Return [X, Y] of the center of cell containing provided text 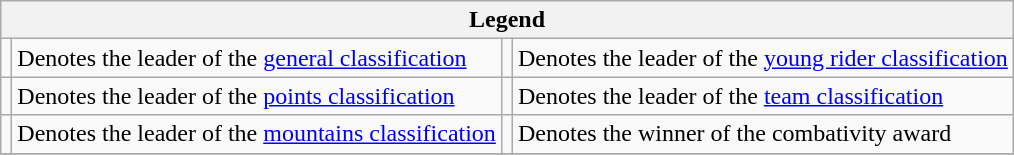
Denotes the leader of the team classification [762, 96]
Denotes the winner of the combativity award [762, 134]
Denotes the leader of the young rider classification [762, 58]
Denotes the leader of the general classification [257, 58]
Denotes the leader of the mountains classification [257, 134]
Denotes the leader of the points classification [257, 96]
Legend [508, 20]
